Return the [x, y] coordinate for the center point of the cell that contains the specified text.  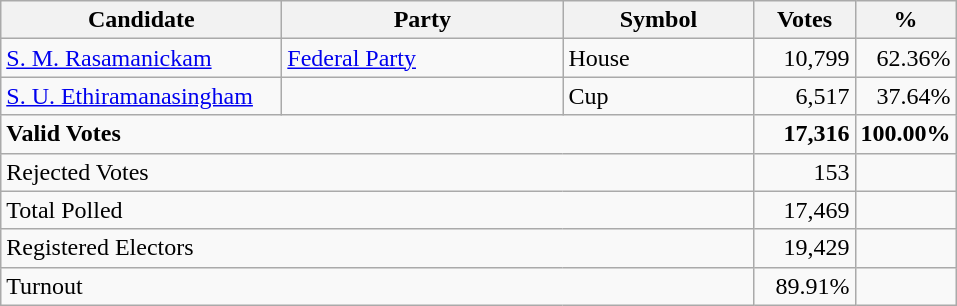
Turnout [378, 286]
153 [804, 172]
Rejected Votes [378, 172]
Federal Party [422, 58]
17,469 [804, 210]
S. M. Rasamanickam [142, 58]
62.36% [906, 58]
17,316 [804, 134]
Symbol [658, 20]
S. U. Ethiramanasingham [142, 96]
19,429 [804, 248]
Total Polled [378, 210]
10,799 [804, 58]
89.91% [804, 286]
Registered Electors [378, 248]
37.64% [906, 96]
6,517 [804, 96]
Votes [804, 20]
Candidate [142, 20]
Cup [658, 96]
Valid Votes [378, 134]
House [658, 58]
100.00% [906, 134]
% [906, 20]
Party [422, 20]
